Return (x, y) of the center of cell containing provided text 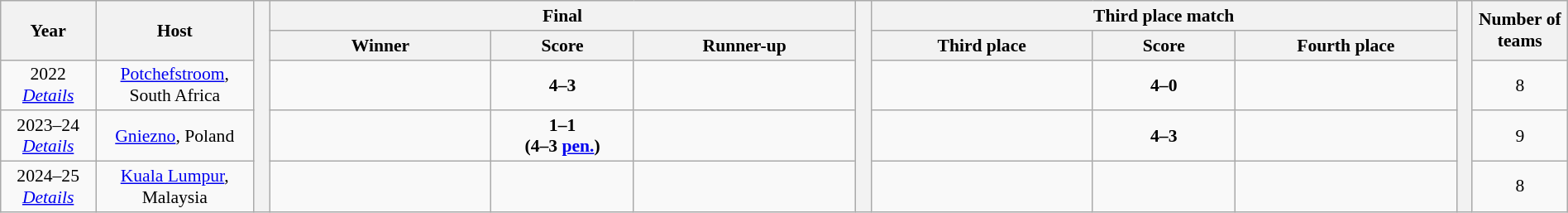
Winner (380, 46)
2022Details (48, 85)
Potchefstroom, South Africa (175, 85)
Kuala Lumpur, Malaysia (175, 187)
1–1(4–3 pen.) (562, 136)
2024–25Details (48, 187)
9 (1520, 136)
2023–24Details (48, 136)
Number of teams (1520, 30)
Host (175, 30)
Final (562, 16)
Year (48, 30)
Fourth place (1346, 46)
4–0 (1164, 85)
Gniezno, Poland (175, 136)
Third place (982, 46)
Runner-up (744, 46)
Third place match (1164, 16)
